Search for the cell housing the specified text and yield its (X, Y) center coordinate. 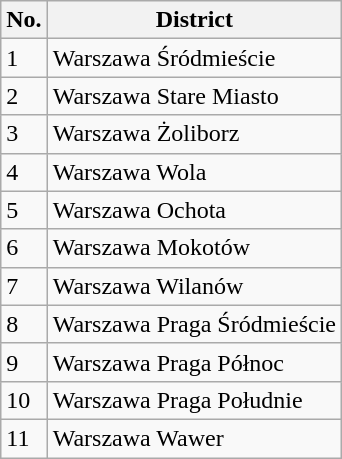
4 (24, 172)
6 (24, 248)
Warszawa Wola (194, 172)
1 (24, 58)
Warszawa Praga Śródmieście (194, 324)
7 (24, 286)
Warszawa Śródmieście (194, 58)
11 (24, 438)
10 (24, 400)
Warszawa Ochota (194, 210)
3 (24, 134)
Warszawa Stare Miasto (194, 96)
Warszawa Wawer (194, 438)
District (194, 20)
Warszawa Praga Północ (194, 362)
Warszawa Wilanów (194, 286)
Warszawa Mokotów (194, 248)
5 (24, 210)
9 (24, 362)
8 (24, 324)
2 (24, 96)
No. (24, 20)
Warszawa Praga Południe (194, 400)
Warszawa Żoliborz (194, 134)
